Detect which cell encompasses the target text, then output its (X, Y) center coordinate. 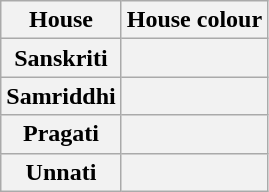
Sanskriti (61, 58)
House (61, 20)
Pragati (61, 134)
Samriddhi (61, 96)
Unnati (61, 172)
House colour (194, 20)
